Extract the (x, y) coordinate from the center of the cell holding the provided text.  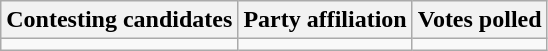
Contesting candidates (120, 20)
Votes polled (480, 20)
Party affiliation (325, 20)
